Extract the [x, y] coordinate from the center of the cell holding the provided text.  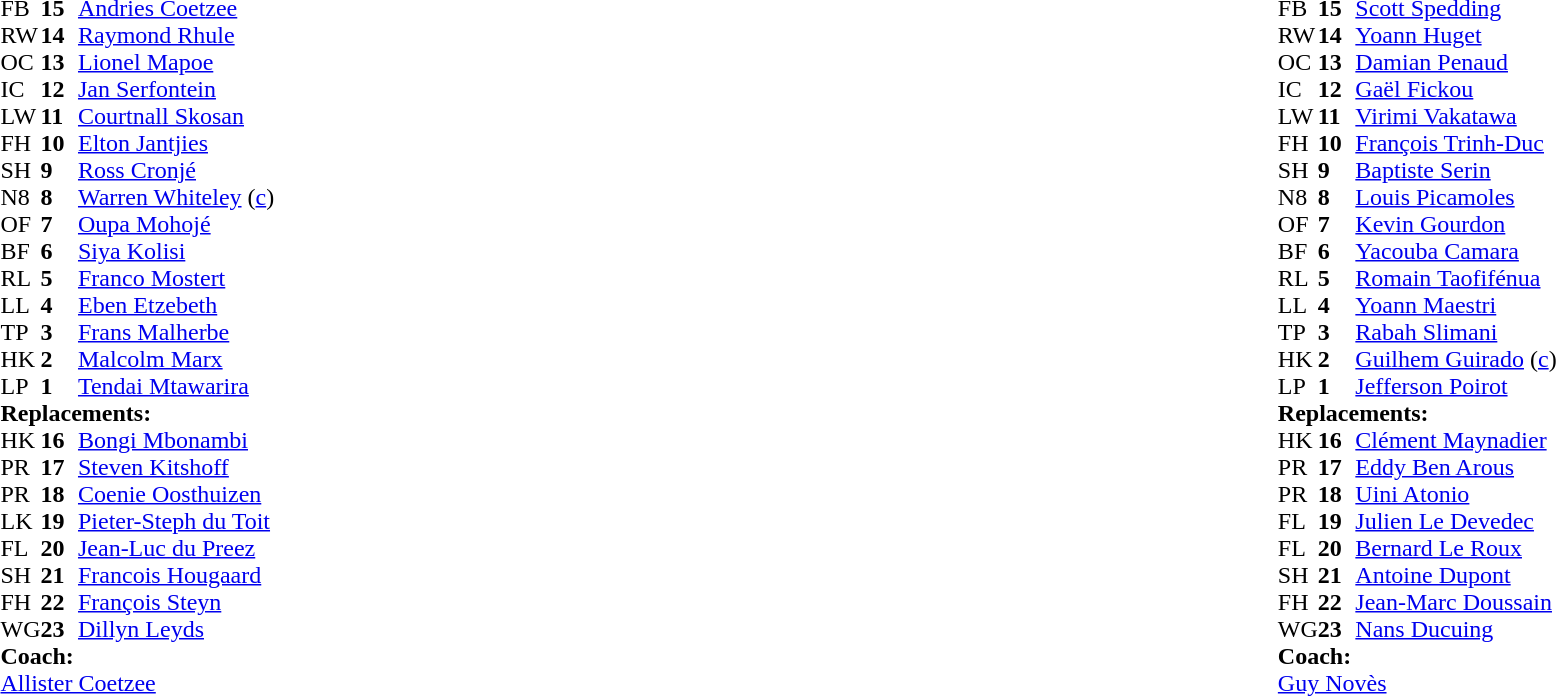
Dillyn Leyds [176, 630]
Coach: [137, 656]
Bongi Mbonambi [176, 440]
Francois Hougaard [176, 576]
Romain Taofifénua [1456, 278]
Elton Jantjies [176, 144]
François Trinh-Duc [1456, 144]
Louis Picamoles [1456, 198]
Nans Ducuing [1456, 630]
Lionel Mapoe [176, 62]
Yoann Huget [1456, 36]
Replacements: [137, 414]
Rabah Slimani [1456, 332]
Coenie Oosthuizen [176, 494]
Bernard Le Roux [1456, 548]
Courtnall Skosan [176, 116]
Eben Etzebeth [176, 306]
Kevin Gourdon [1456, 224]
Clément Maynadier [1456, 440]
Baptiste Serin [1456, 170]
Frans Malherbe [176, 332]
Oupa Mohojé [176, 224]
François Steyn [176, 602]
Jefferson Poirot [1456, 386]
Damian Penaud [1456, 62]
Uini Atonio [1456, 494]
LK [20, 522]
Raymond Rhule [176, 36]
Jean-Marc Doussain [1456, 602]
Yacouba Camara [1456, 252]
Yoann Maestri [1456, 306]
Julien Le Devedec [1456, 522]
Eddy Ben Arous [1456, 468]
Ross Cronjé [176, 170]
Warren Whiteley (c) [176, 198]
Antoine Dupont [1456, 576]
Jean-Luc du Preez [176, 548]
Gaël Fickou [1456, 90]
Steven Kitshoff [176, 468]
Franco Mostert [176, 278]
Jan Serfontein [176, 90]
Pieter-Steph du Toit [176, 522]
Tendai Mtawarira [176, 386]
Virimi Vakatawa [1456, 116]
Siya Kolisi [176, 252]
Guilhem Guirado (c) [1456, 360]
Malcolm Marx [176, 360]
